Find where the given text appears and provide that cell's center as (x, y) coordinate. 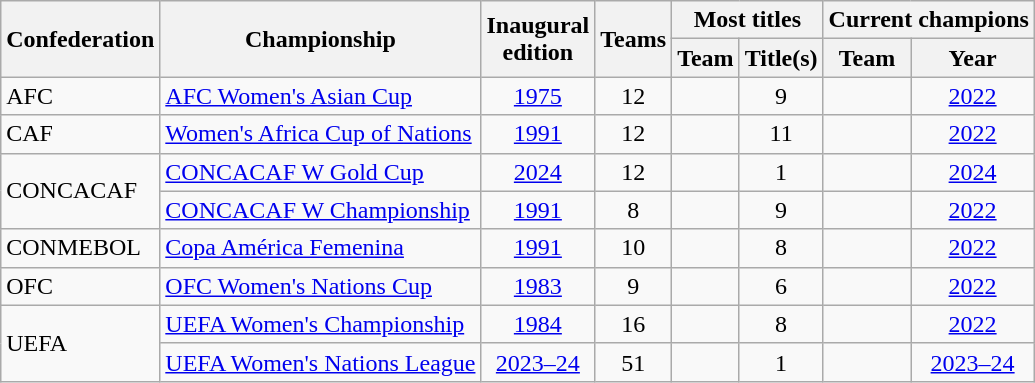
CONCACAF W Gold Cup (320, 172)
6 (781, 286)
16 (634, 324)
Championship (320, 39)
51 (634, 362)
1975 (538, 96)
Inauguraledition (538, 39)
Confederation (80, 39)
OFC Women's Nations Cup (320, 286)
Title(s) (781, 58)
CONMEBOL (80, 248)
10 (634, 248)
Teams (634, 39)
Copa América Femenina (320, 248)
AFC (80, 96)
1984 (538, 324)
Most titles (748, 20)
CONCACAF (80, 191)
11 (781, 134)
Year (973, 58)
UEFA (80, 343)
AFC Women's Asian Cup (320, 96)
UEFA Women's Championship (320, 324)
1983 (538, 286)
Current champions (928, 20)
Women's Africa Cup of Nations (320, 134)
UEFA Women's Nations League (320, 362)
OFC (80, 286)
CAF (80, 134)
CONCACAF W Championship (320, 210)
